Provide the (X, Y) coordinate of the cell's center where the given text is located.  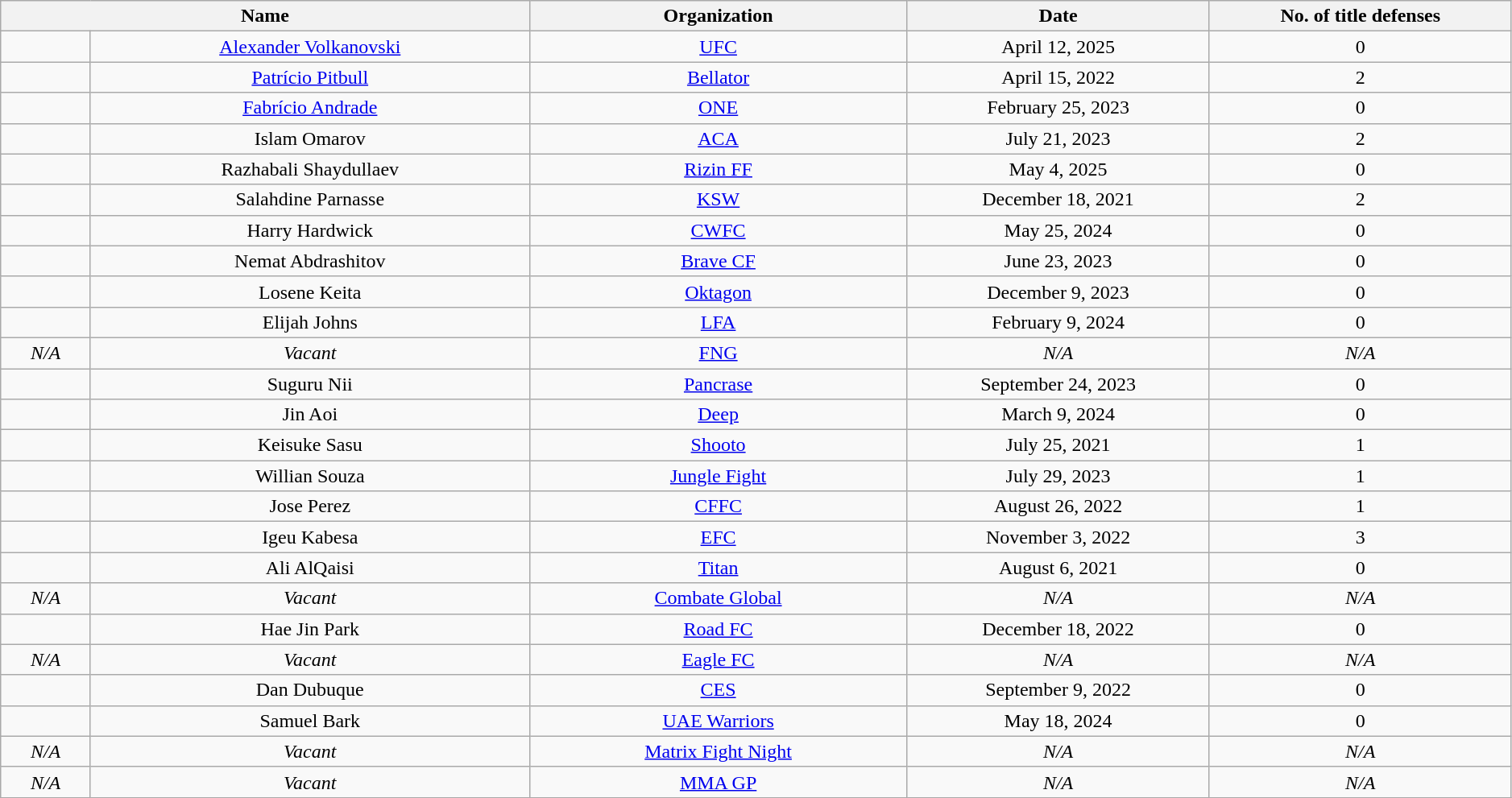
Dan Dubuque (309, 690)
Fabrício Andrade (309, 108)
May 25, 2024 (1058, 230)
CWFC (719, 230)
Road FC (719, 629)
Brave CF (719, 261)
Name (265, 16)
July 29, 2023 (1058, 476)
Keisuke Sasu (309, 445)
Bellator (719, 77)
December 18, 2022 (1058, 629)
Oktagon (719, 291)
Matrix Fight Night (719, 751)
EFC (719, 537)
July 21, 2023 (1058, 139)
Titan (719, 568)
Samuel Bark (309, 721)
Pancrase (719, 384)
Willian Souza (309, 476)
Harry Hardwick (309, 230)
ONE (719, 108)
Alexander Volkanovski (309, 47)
Rizin FF (719, 169)
June 23, 2023 (1058, 261)
UAE Warriors (719, 721)
August 6, 2021 (1058, 568)
FNG (719, 353)
No. of title defenses (1360, 16)
UFC (719, 47)
February 25, 2023 (1058, 108)
April 12, 2025 (1058, 47)
Suguru Nii (309, 384)
Salahdine Parnasse (309, 200)
MMA GP (719, 782)
LFA (719, 322)
July 25, 2021 (1058, 445)
Nemat Abdrashitov (309, 261)
Deep (719, 415)
CES (719, 690)
Ali AlQaisi (309, 568)
ACA (719, 139)
Jin Aoi (309, 415)
3 (1360, 537)
Jose Perez (309, 507)
May 18, 2024 (1058, 721)
Date (1058, 16)
CFFC (719, 507)
Islam Omarov (309, 139)
Organization (719, 16)
February 9, 2024 (1058, 322)
Razhabali Shaydullaev (309, 169)
Jungle Fight (719, 476)
Elijah Johns (309, 322)
Hae Jin Park (309, 629)
Shooto (719, 445)
December 18, 2021 (1058, 200)
Combate Global (719, 598)
September 9, 2022 (1058, 690)
Igeu Kabesa (309, 537)
Patrício Pitbull (309, 77)
December 9, 2023 (1058, 291)
August 26, 2022 (1058, 507)
May 4, 2025 (1058, 169)
September 24, 2023 (1058, 384)
November 3, 2022 (1058, 537)
March 9, 2024 (1058, 415)
KSW (719, 200)
Eagle FC (719, 659)
April 15, 2022 (1058, 77)
Losene Keita (309, 291)
